Find where the given text appears and provide that cell's center as [x, y] coordinate. 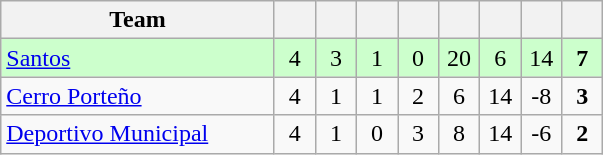
Cerro Porteño [138, 96]
7 [582, 58]
-8 [542, 96]
Deportivo Municipal [138, 134]
-6 [542, 134]
20 [460, 58]
8 [460, 134]
Team [138, 20]
Santos [138, 58]
